Find where the given text appears and provide that cell's center as [x, y] coordinate. 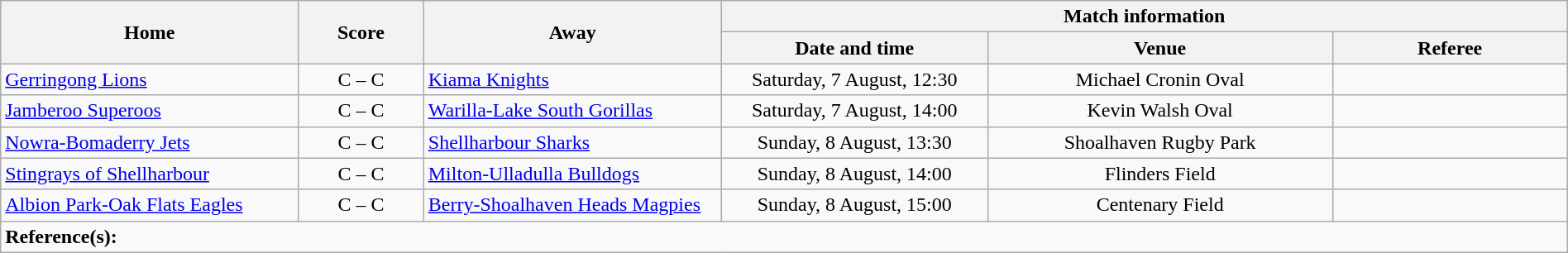
Milton-Ulladulla Bulldogs [572, 174]
Jamberoo Superoos [150, 111]
Warilla-Lake South Gorillas [572, 111]
Flinders Field [1159, 174]
Date and time [854, 48]
Home [150, 32]
Sunday, 8 August, 15:00 [854, 205]
Score [361, 32]
Saturday, 7 August, 14:00 [854, 111]
Centenary Field [1159, 205]
Gerringong Lions [150, 79]
Kiama Knights [572, 79]
Saturday, 7 August, 12:30 [854, 79]
Shellharbour Sharks [572, 142]
Kevin Walsh Oval [1159, 111]
Away [572, 32]
Sunday, 8 August, 14:00 [854, 174]
Match information [1145, 17]
Reference(s): [784, 236]
Berry-Shoalhaven Heads Magpies [572, 205]
Nowra-Bomaderry Jets [150, 142]
Albion Park-Oak Flats Eagles [150, 205]
Referee [1450, 48]
Michael Cronin Oval [1159, 79]
Shoalhaven Rugby Park [1159, 142]
Sunday, 8 August, 13:30 [854, 142]
Venue [1159, 48]
Stingrays of Shellharbour [150, 174]
